Detect which cell encompasses the target text, then output its (X, Y) center coordinate. 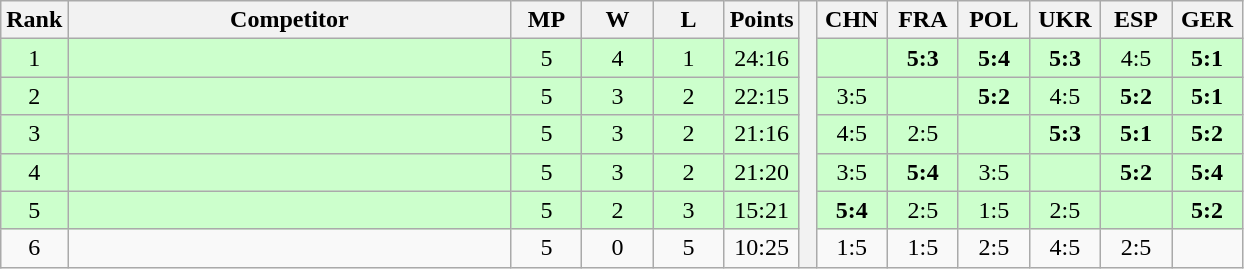
Points (762, 20)
15:21 (762, 210)
UKR (1064, 20)
Competitor (290, 20)
MP (546, 20)
GER (1208, 20)
POL (994, 20)
CHN (852, 20)
10:25 (762, 248)
21:16 (762, 134)
ESP (1136, 20)
22:15 (762, 96)
FRA (922, 20)
24:16 (762, 58)
6 (34, 248)
Rank (34, 20)
L (688, 20)
W (618, 20)
0 (618, 248)
21:20 (762, 172)
